Extract the [X, Y] coordinate from the center of the cell holding the provided text.  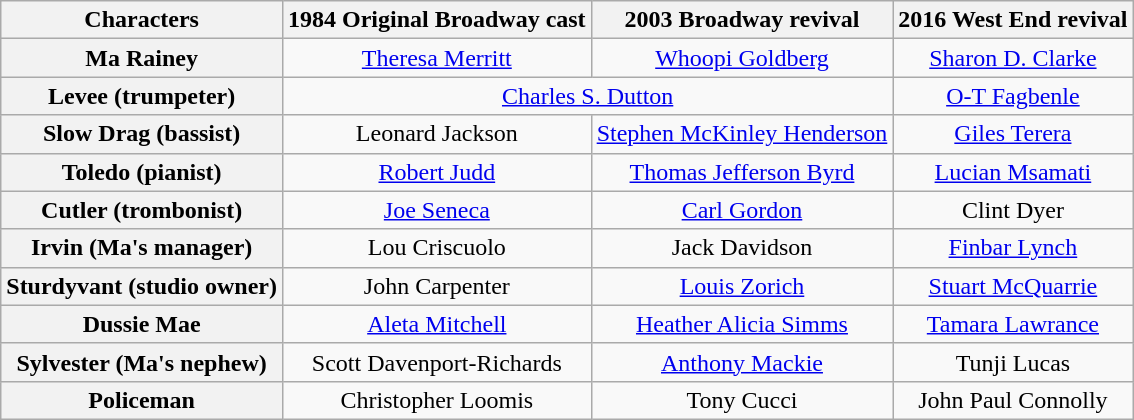
Tony Cucci [742, 400]
Aleta Mitchell [438, 324]
Slow Drag (bassist) [142, 134]
John Carpenter [438, 286]
Sturdyvant (studio owner) [142, 286]
Characters [142, 20]
Irvin (Ma's manager) [142, 248]
Lucian Msamati [1013, 172]
Cutler (trombonist) [142, 210]
Policeman [142, 400]
Stephen McKinley Henderson [742, 134]
Whoopi Goldberg [742, 58]
Robert Judd [438, 172]
2016 West End revival [1013, 20]
Toledo (pianist) [142, 172]
Sharon D. Clarke [1013, 58]
Jack Davidson [742, 248]
Clint Dyer [1013, 210]
Tunji Lucas [1013, 362]
Louis Zorich [742, 286]
Theresa Merritt [438, 58]
Sylvester (Ma's nephew) [142, 362]
Anthony Mackie [742, 362]
Levee (trumpeter) [142, 96]
O-T Fagbenle [1013, 96]
Joe Seneca [438, 210]
Stuart McQuarrie [1013, 286]
1984 Original Broadway cast [438, 20]
Scott Davenport-Richards [438, 362]
Finbar Lynch [1013, 248]
Dussie Mae [142, 324]
Tamara Lawrance [1013, 324]
Carl Gordon [742, 210]
Thomas Jefferson Byrd [742, 172]
Christopher Loomis [438, 400]
Giles Terera [1013, 134]
John Paul Connolly [1013, 400]
Leonard Jackson [438, 134]
Heather Alicia Simms [742, 324]
Lou Criscuolo [438, 248]
2003 Broadway revival [742, 20]
Charles S. Dutton [588, 96]
Ma Rainey [142, 58]
